Return the (x, y) coordinate for the center point of the cell that contains the specified text.  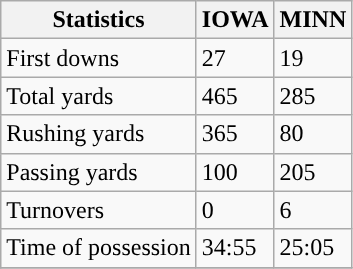
365 (235, 134)
465 (235, 96)
Rushing yards (99, 134)
34:55 (235, 248)
285 (313, 96)
205 (313, 172)
0 (235, 210)
Time of possession (99, 248)
Passing yards (99, 172)
6 (313, 210)
Total yards (99, 96)
19 (313, 58)
25:05 (313, 248)
MINN (313, 20)
80 (313, 134)
First downs (99, 58)
Turnovers (99, 210)
IOWA (235, 20)
Statistics (99, 20)
27 (235, 58)
100 (235, 172)
